Provide the (X, Y) coordinate of the cell's center where the given text is located.  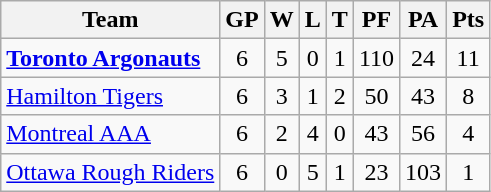
L (312, 20)
Team (110, 20)
Ottawa Rough Riders (110, 172)
PA (424, 20)
W (282, 20)
103 (424, 172)
Pts (468, 20)
Hamilton Tigers (110, 96)
GP (242, 20)
3 (282, 96)
8 (468, 96)
23 (376, 172)
11 (468, 58)
Toronto Argonauts (110, 58)
Montreal AAA (110, 134)
24 (424, 58)
56 (424, 134)
110 (376, 58)
T (340, 20)
PF (376, 20)
50 (376, 96)
